Search for the cell housing the specified text and yield its (x, y) center coordinate. 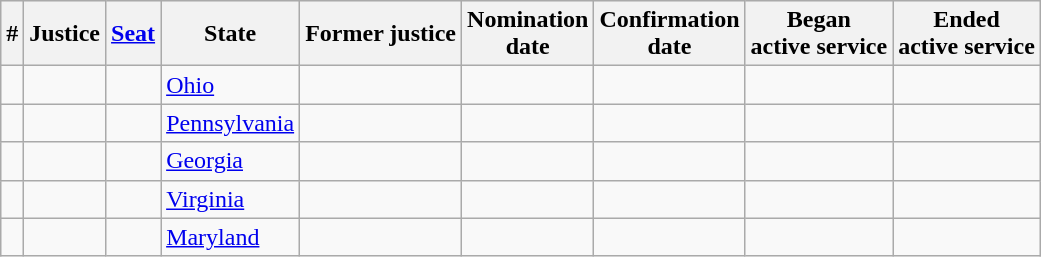
# (12, 34)
Former justice (381, 34)
Endedactive service (967, 34)
Maryland (230, 237)
Confirmationdate (670, 34)
Pennsylvania (230, 123)
Seat (134, 34)
Georgia (230, 161)
Beganactive service (819, 34)
Virginia (230, 199)
Nominationdate (528, 34)
State (230, 34)
Justice (65, 34)
Ohio (230, 85)
